For the text-containing cell, return its midpoint in [x, y] coordinate format. 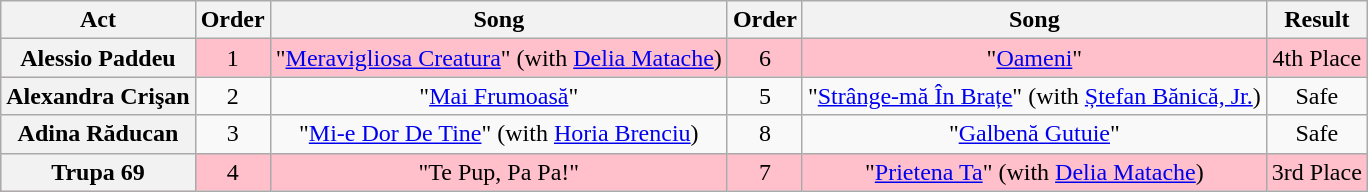
1 [232, 58]
6 [764, 58]
"Prietena Ta" (with Delia Matache) [1034, 172]
"Mi-e Dor De Tine" (with Horia Brenciu) [498, 134]
Trupa 69 [98, 172]
"Mai Frumoasă" [498, 96]
2 [232, 96]
"Te Pup, Pa Pa!" [498, 172]
3rd Place [1316, 172]
"Galbenă Gutuie" [1034, 134]
Adina Răducan [98, 134]
7 [764, 172]
"Strânge-mă În Brațe" (with Ștefan Bănică, Jr.) [1034, 96]
3 [232, 134]
Result [1316, 20]
4th Place [1316, 58]
5 [764, 96]
"Oameni" [1034, 58]
Alessio Paddeu [98, 58]
Alexandra Crişan [98, 96]
"Meravigliosa Creatura" (with Delia Matache) [498, 58]
8 [764, 134]
4 [232, 172]
Act [98, 20]
